Find where the given text appears and provide that cell's center as (x, y) coordinate. 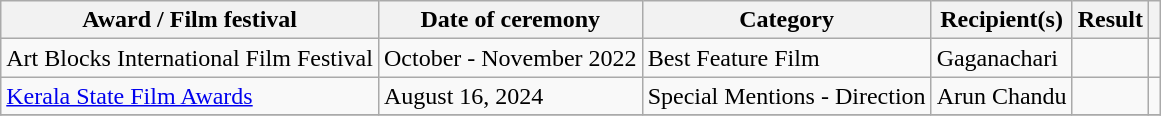
Award / Film festival (190, 20)
Date of ceremony (510, 20)
Recipient(s) (1002, 20)
Result (1110, 20)
August 16, 2024 (510, 96)
Kerala State Film Awards (190, 96)
Special Mentions - Direction (786, 96)
Category (786, 20)
October - November 2022 (510, 58)
Gaganachari (1002, 58)
Best Feature Film (786, 58)
Arun Chandu (1002, 96)
Art Blocks International Film Festival (190, 58)
